Pinpoint the cell where the given text exists, returning its [x, y] midpoint coordinate. 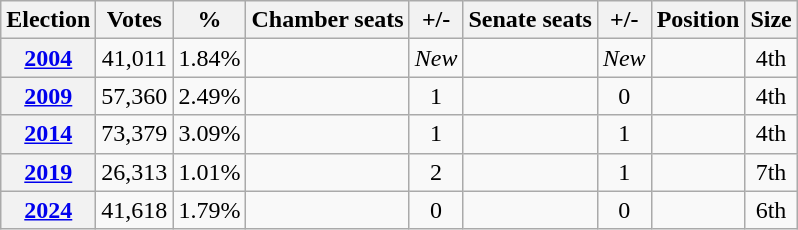
3.09% [210, 134]
2019 [48, 172]
Votes [134, 20]
Senate seats [530, 20]
41,011 [134, 58]
1.84% [210, 58]
2.49% [210, 96]
6th [771, 210]
57,360 [134, 96]
Position [698, 20]
Election [48, 20]
1.01% [210, 172]
Chamber seats [328, 20]
1.79% [210, 210]
% [210, 20]
2024 [48, 210]
Size [771, 20]
7th [771, 172]
2004 [48, 58]
26,313 [134, 172]
73,379 [134, 134]
2009 [48, 96]
2014 [48, 134]
2 [436, 172]
41,618 [134, 210]
